For the text-containing cell, return its midpoint in (X, Y) coordinate format. 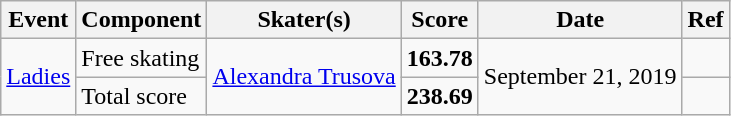
Ladies (38, 77)
Alexandra Trusova (304, 77)
Skater(s) (304, 20)
Event (38, 20)
Date (580, 20)
Free skating (142, 58)
238.69 (440, 96)
Component (142, 20)
163.78 (440, 58)
Total score (142, 96)
September 21, 2019 (580, 77)
Ref (706, 20)
Score (440, 20)
